Return the [x, y] coordinate for the center point of the cell that contains the specified text.  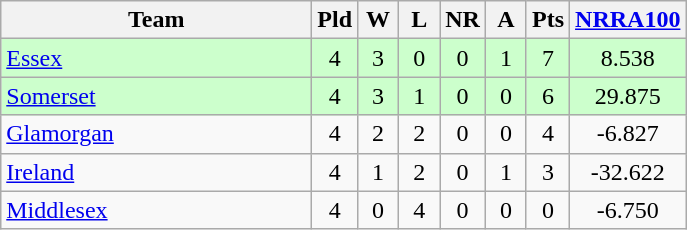
-32.622 [628, 172]
7 [548, 58]
Team [156, 20]
Somerset [156, 96]
Ireland [156, 172]
Essex [156, 58]
29.875 [628, 96]
NR [463, 20]
NRRA100 [628, 20]
A [506, 20]
W [378, 20]
8.538 [628, 58]
Pld [335, 20]
Pts [548, 20]
L [420, 20]
Glamorgan [156, 134]
6 [548, 96]
-6.827 [628, 134]
-6.750 [628, 210]
Middlesex [156, 210]
